Output the (X, Y) coordinate of the center of the cell containing the given text.  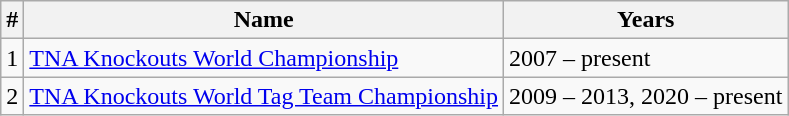
1 (12, 58)
TNA Knockouts World Championship (264, 58)
# (12, 20)
Years (646, 20)
Name (264, 20)
TNA Knockouts World Tag Team Championship (264, 96)
2009 – 2013, 2020 – present (646, 96)
2007 – present (646, 58)
2 (12, 96)
